Locate the cell with the specified text and output its [X, Y] center coordinate. 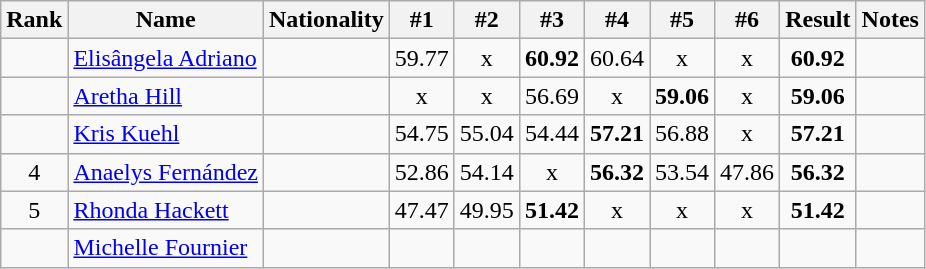
47.47 [422, 210]
Anaelys Fernández [166, 172]
54.14 [486, 172]
59.77 [422, 58]
52.86 [422, 172]
Rhonda Hackett [166, 210]
Name [166, 20]
#1 [422, 20]
56.88 [682, 134]
#3 [552, 20]
54.75 [422, 134]
4 [34, 172]
5 [34, 210]
Nationality [327, 20]
49.95 [486, 210]
56.69 [552, 96]
54.44 [552, 134]
55.04 [486, 134]
Notes [890, 20]
#5 [682, 20]
Aretha Hill [166, 96]
#6 [748, 20]
53.54 [682, 172]
Result [818, 20]
#2 [486, 20]
#4 [616, 20]
60.64 [616, 58]
Elisângela Adriano [166, 58]
Kris Kuehl [166, 134]
Michelle Fournier [166, 248]
47.86 [748, 172]
Rank [34, 20]
